Pinpoint the cell where the given text exists, returning its [X, Y] midpoint coordinate. 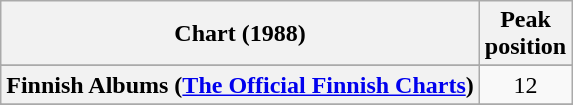
Peak position [525, 34]
Finnish Albums (The Official Finnish Charts) [240, 85]
Chart (1988) [240, 34]
12 [525, 85]
